Capture the cell that displays the provided text and extract its (X, Y) central coordinate. 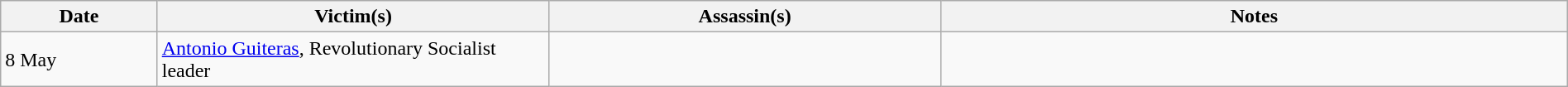
Victim(s) (353, 17)
Date (79, 17)
8 May (79, 60)
Antonio Guiteras, Revolutionary Socialist leader (353, 60)
Notes (1254, 17)
Assassin(s) (745, 17)
